Find where the given text appears and provide that cell's center as (X, Y) coordinate. 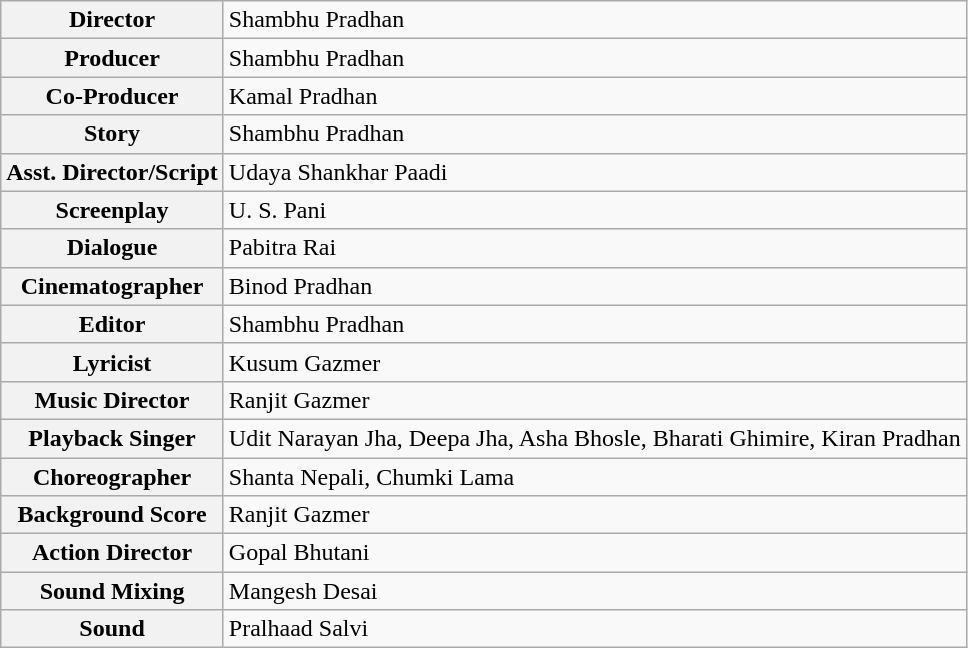
Screenplay (112, 210)
Choreographer (112, 477)
Asst. Director/Script (112, 172)
Gopal Bhutani (594, 553)
Producer (112, 58)
Editor (112, 324)
Playback Singer (112, 438)
Director (112, 20)
Mangesh Desai (594, 591)
Pabitra Rai (594, 248)
Co-Producer (112, 96)
U. S. Pani (594, 210)
Lyricist (112, 362)
Story (112, 134)
Sound (112, 629)
Action Director (112, 553)
Cinematographer (112, 286)
Sound Mixing (112, 591)
Kamal Pradhan (594, 96)
Udaya Shankhar Paadi (594, 172)
Udit Narayan Jha, Deepa Jha, Asha Bhosle, Bharati Ghimire, Kiran Pradhan (594, 438)
Binod Pradhan (594, 286)
Dialogue (112, 248)
Background Score (112, 515)
Pralhaad Salvi (594, 629)
Shanta Nepali, Chumki Lama (594, 477)
Music Director (112, 400)
Kusum Gazmer (594, 362)
